Capture the cell that displays the provided text and extract its (x, y) central coordinate. 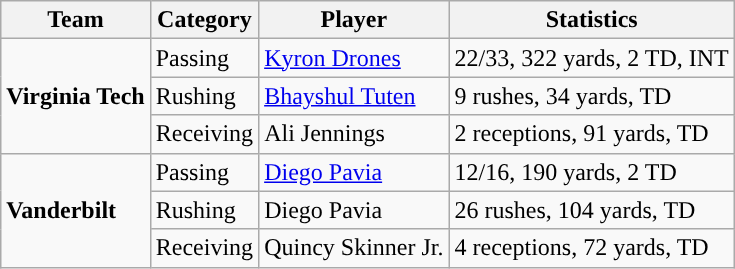
2 receptions, 91 yards, TD (592, 134)
Virginia Tech (76, 96)
Bhayshul Tuten (354, 96)
Ali Jennings (354, 134)
Player (354, 20)
Quincy Skinner Jr. (354, 248)
Kyron Drones (354, 58)
Category (204, 20)
26 rushes, 104 yards, TD (592, 210)
4 receptions, 72 yards, TD (592, 248)
Statistics (592, 20)
Vanderbilt (76, 210)
Team (76, 20)
9 rushes, 34 yards, TD (592, 96)
12/16, 190 yards, 2 TD (592, 172)
22/33, 322 yards, 2 TD, INT (592, 58)
